Capture the cell that displays the provided text and extract its [X, Y] central coordinate. 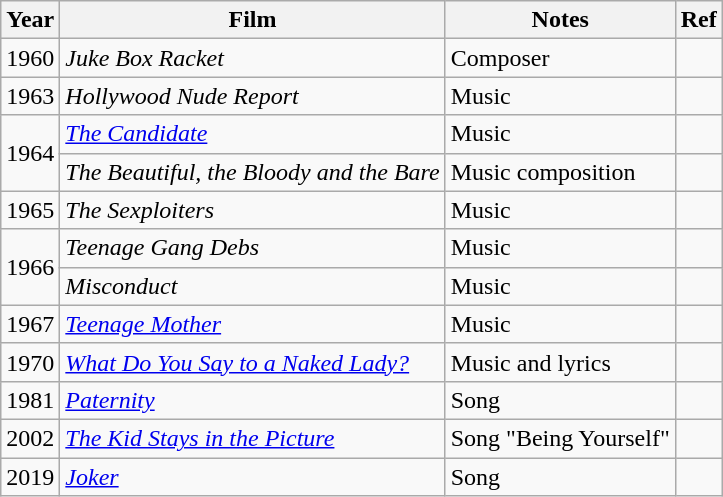
1964 [30, 153]
Paternity [252, 400]
Juke Box Racket [252, 58]
Teenage Mother [252, 324]
Year [30, 20]
The Sexploiters [252, 210]
Ref [698, 20]
Notes [560, 20]
1963 [30, 96]
1960 [30, 58]
The Kid Stays in the Picture [252, 438]
The Beautiful, the Bloody and the Bare [252, 172]
Joker [252, 477]
2019 [30, 477]
2002 [30, 438]
Hollywood Nude Report [252, 96]
1967 [30, 324]
Composer [560, 58]
1981 [30, 400]
What Do You Say to a Naked Lady? [252, 362]
The Candidate [252, 134]
Film [252, 20]
Misconduct [252, 286]
1970 [30, 362]
1966 [30, 267]
Music and lyrics [560, 362]
Song "Being Yourself" [560, 438]
Teenage Gang Debs [252, 248]
Music composition [560, 172]
1965 [30, 210]
